From the cell containing the given text, extract its center point as [x, y] coordinate. 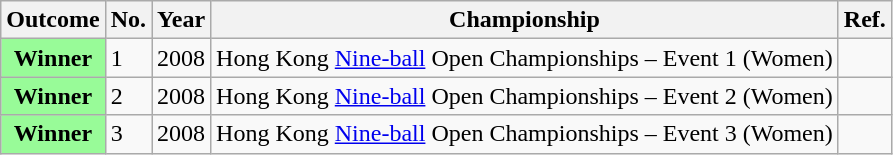
Year [182, 20]
Outcome [53, 20]
1 [128, 58]
Hong Kong Nine-ball Open Championships – Event 2 (Women) [525, 96]
Hong Kong Nine-ball Open Championships – Event 3 (Women) [525, 134]
Ref. [864, 20]
No. [128, 20]
Championship [525, 20]
3 [128, 134]
2 [128, 96]
Hong Kong Nine-ball Open Championships – Event 1 (Women) [525, 58]
